Find where the given text appears and provide that cell's center as [x, y] coordinate. 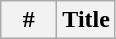
Title [86, 20]
# [29, 20]
